Locate the cell with the specified text and output its [X, Y] center coordinate. 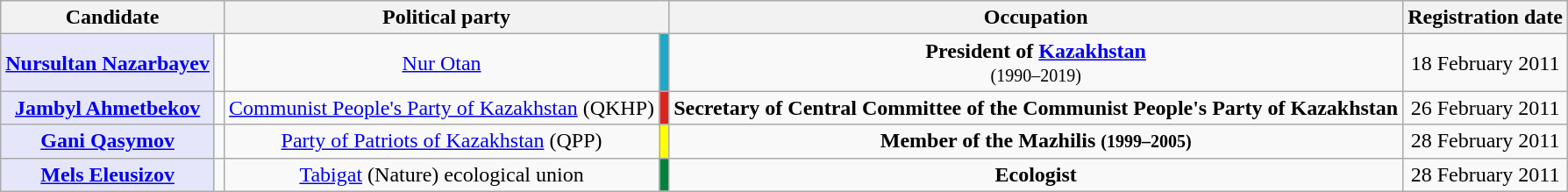
Occupation [1037, 18]
Jambyl Ahmetbekov [108, 108]
Secretary of Central Committee of the Communist People's Party of Kazakhstan [1037, 108]
President of Kazakhstan(1990–2019) [1037, 63]
Ecologist [1037, 174]
Member of the Mazhilis (1999–2005) [1037, 141]
Nursultan Nazarbayev [108, 63]
26 February 2011 [1486, 108]
Political party [447, 18]
Candidate [112, 18]
18 February 2011 [1486, 63]
Mels Eleusizov [108, 174]
Gani Qasymov [108, 141]
Tabigat (Nature) ecological union [442, 174]
Nur Otan [442, 63]
Registration date [1486, 18]
Communist People's Party of Kazakhstan (QKHP) [442, 108]
Party of Patriots of Kazakhstan (QPP) [442, 141]
